Locate the cell with the specified text and output its (X, Y) center coordinate. 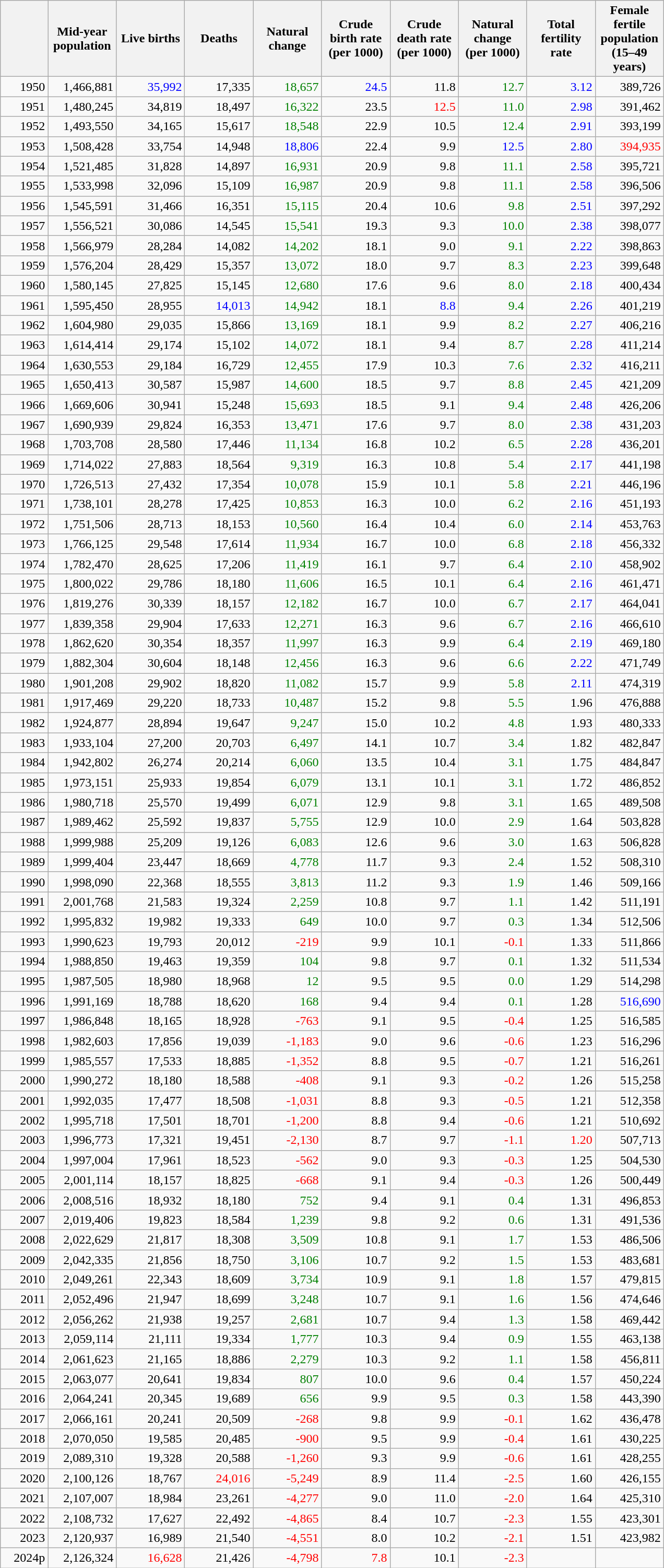
22,343 (150, 1280)
2.14 (561, 524)
2,126,324 (82, 1558)
451,193 (630, 504)
29,184 (150, 365)
1,650,413 (82, 385)
1,466,881 (82, 87)
423,301 (630, 1518)
2,008,516 (82, 1200)
16,353 (219, 425)
1,986,848 (82, 1021)
486,852 (630, 782)
19,499 (219, 802)
19,324 (219, 902)
1953 (24, 146)
496,853 (630, 1200)
16.5 (356, 583)
423,982 (630, 1538)
1992 (24, 921)
12 (287, 981)
14,897 (219, 166)
1987 (24, 822)
20,588 (219, 1458)
450,224 (630, 1379)
26,274 (150, 763)
1990 (24, 882)
22,492 (219, 1518)
399,648 (630, 265)
11,419 (287, 564)
19,689 (219, 1399)
507,713 (630, 1140)
18,701 (219, 1120)
14,545 (219, 226)
1975 (24, 583)
18,767 (150, 1478)
34,819 (150, 107)
1973 (24, 544)
1,714,022 (82, 464)
1,521,485 (82, 166)
19,834 (219, 1379)
19,333 (219, 921)
Deaths (219, 39)
28,894 (150, 723)
-1,200 (287, 1120)
21,583 (150, 902)
6.5 (493, 444)
406,216 (630, 325)
18,548 (287, 126)
12,182 (287, 603)
476,888 (630, 703)
-219 (287, 942)
482,847 (630, 743)
12,456 (287, 663)
2,061,623 (82, 1359)
-5,249 (287, 1478)
2,681 (287, 1319)
16.8 (356, 444)
474,319 (630, 683)
2.21 (561, 484)
10.5 (424, 126)
15,115 (287, 206)
1957 (24, 226)
18,820 (219, 683)
489,508 (630, 802)
-2,130 (287, 1140)
446,196 (630, 484)
2022 (24, 1518)
1.82 (561, 743)
7.8 (356, 1558)
1994 (24, 962)
24,016 (219, 1478)
3.4 (493, 743)
389,726 (630, 87)
1,669,606 (82, 405)
1,990,272 (82, 1081)
20,485 (219, 1438)
17,335 (219, 87)
1.42 (561, 902)
19,982 (150, 921)
2,089,310 (82, 1458)
512,506 (630, 921)
2,049,261 (82, 1280)
1,901,208 (82, 683)
16.4 (356, 524)
23,447 (150, 862)
1,782,470 (82, 564)
18,165 (150, 1021)
436,201 (630, 444)
-268 (287, 1419)
1,917,469 (82, 703)
17,627 (150, 1518)
2,279 (287, 1359)
21,111 (150, 1339)
6,071 (287, 802)
2.98 (561, 107)
18,806 (287, 146)
1,933,104 (82, 743)
516,585 (630, 1021)
1.23 (561, 1041)
17,614 (219, 544)
1,996,773 (82, 1140)
6,497 (287, 743)
510,692 (630, 1120)
23,261 (219, 1498)
-900 (287, 1438)
1,995,832 (82, 921)
1999 (24, 1061)
18,497 (219, 107)
15.7 (356, 683)
29,904 (150, 623)
22,368 (150, 882)
19,126 (219, 842)
24.5 (356, 87)
19,837 (219, 822)
27,432 (150, 484)
-562 (287, 1160)
17,961 (150, 1160)
15,866 (219, 325)
12,455 (287, 365)
1.5 (493, 1259)
16,989 (150, 1538)
20,509 (219, 1419)
16,987 (287, 186)
Total fertility rate (561, 39)
458,902 (630, 564)
1,751,506 (82, 524)
428,255 (630, 1458)
13,072 (287, 265)
12.6 (356, 842)
Natural change (per 1000) (493, 39)
1983 (24, 743)
2.10 (561, 564)
649 (287, 921)
2,052,496 (82, 1300)
10,560 (287, 524)
2,056,262 (82, 1319)
10.9 (356, 1280)
19,647 (219, 723)
15,109 (219, 186)
12.4 (493, 126)
8.4 (356, 1518)
3,106 (287, 1259)
1962 (24, 325)
12.7 (493, 87)
15.2 (356, 703)
461,471 (630, 583)
1,738,101 (82, 504)
1985 (24, 782)
-763 (287, 1021)
441,198 (630, 464)
469,180 (630, 643)
1981 (24, 703)
18,555 (219, 882)
2.48 (561, 405)
25,933 (150, 782)
511,191 (630, 902)
486,506 (630, 1239)
11,606 (287, 583)
29,824 (150, 425)
511,534 (630, 962)
11,082 (287, 683)
479,815 (630, 1280)
30,587 (150, 385)
2,022,629 (82, 1239)
18,148 (219, 663)
17,425 (219, 504)
1,630,553 (82, 365)
17,856 (150, 1041)
1.56 (561, 1300)
3,734 (287, 1280)
1988 (24, 842)
13,169 (287, 325)
Crude death rate (per 1000) (424, 39)
2007 (24, 1220)
10,078 (287, 484)
15,987 (219, 385)
28,278 (150, 504)
2.11 (561, 683)
30,086 (150, 226)
27,825 (150, 285)
453,763 (630, 524)
18,788 (150, 1001)
10.6 (424, 206)
14.1 (356, 743)
2013 (24, 1339)
1,819,276 (82, 603)
2006 (24, 1200)
1.32 (561, 962)
2001 (24, 1101)
21,165 (150, 1359)
1998 (24, 1041)
28,955 (150, 306)
1.34 (561, 921)
-4,865 (287, 1518)
19,257 (219, 1319)
474,646 (630, 1300)
15,248 (219, 405)
15,102 (219, 345)
18,733 (219, 703)
18,825 (219, 1180)
18,609 (219, 1280)
15.9 (356, 484)
16,931 (287, 166)
1,882,304 (82, 663)
1.3 (493, 1319)
1954 (24, 166)
1,973,151 (82, 782)
11.8 (424, 87)
2.27 (561, 325)
1961 (24, 306)
6.8 (493, 544)
-0.7 (493, 1061)
2004 (24, 1160)
9,319 (287, 464)
1,839,358 (82, 623)
491,536 (630, 1220)
1,766,125 (82, 544)
2,063,077 (82, 1379)
8.3 (493, 265)
1.75 (561, 763)
27,883 (150, 464)
456,811 (630, 1359)
6,060 (287, 763)
19,328 (150, 1458)
17,533 (150, 1061)
18,357 (219, 643)
15,357 (219, 265)
18,564 (219, 464)
18,153 (219, 524)
30,941 (150, 405)
2017 (24, 1419)
21,540 (219, 1538)
8.2 (493, 325)
2000 (24, 1081)
1965 (24, 385)
2,059,114 (82, 1339)
1996 (24, 1001)
2.45 (561, 385)
2002 (24, 1120)
18,932 (150, 1200)
2011 (24, 1300)
29,035 (150, 325)
1,239 (287, 1220)
512,358 (630, 1101)
35,992 (150, 87)
19,463 (150, 962)
397,292 (630, 206)
1984 (24, 763)
500,449 (630, 1180)
1,999,988 (82, 842)
18,984 (150, 1498)
19,359 (219, 962)
13,471 (287, 425)
1986 (24, 802)
1993 (24, 942)
431,203 (630, 425)
30,604 (150, 663)
1,703,708 (82, 444)
1,566,979 (82, 245)
2.51 (561, 206)
29,548 (150, 544)
1980 (24, 683)
1.63 (561, 842)
3,248 (287, 1300)
104 (287, 962)
2.80 (561, 146)
2008 (24, 1239)
20,012 (219, 942)
28,625 (150, 564)
411,214 (630, 345)
1,556,521 (82, 226)
18,886 (219, 1359)
13.5 (356, 763)
16,351 (219, 206)
1.6 (493, 1300)
12,680 (287, 285)
421,209 (630, 385)
18,699 (219, 1300)
1970 (24, 484)
0.0 (493, 981)
2.91 (561, 126)
1959 (24, 265)
2,019,406 (82, 1220)
20,241 (150, 1419)
6.6 (493, 663)
-4,277 (287, 1498)
1964 (24, 365)
1,990,623 (82, 942)
456,332 (630, 544)
1,604,980 (82, 325)
18,750 (219, 1259)
20,214 (219, 763)
14,072 (287, 345)
1.29 (561, 981)
1,614,414 (82, 345)
1974 (24, 564)
19,823 (150, 1220)
-0.5 (493, 1101)
752 (287, 1200)
28,429 (150, 265)
16,729 (219, 365)
21,426 (219, 1558)
-2.5 (493, 1478)
29,902 (150, 683)
1,690,939 (82, 425)
16.1 (356, 564)
1969 (24, 464)
2.4 (493, 862)
33,754 (150, 146)
1.60 (561, 1478)
1963 (24, 345)
9,247 (287, 723)
2018 (24, 1438)
1.28 (561, 1001)
1978 (24, 643)
21,856 (150, 1259)
807 (287, 1379)
31,466 (150, 206)
1966 (24, 405)
2.19 (561, 643)
5.4 (493, 464)
-408 (287, 1081)
1982 (24, 723)
480,333 (630, 723)
1.62 (561, 1419)
19,854 (219, 782)
19,793 (150, 942)
2009 (24, 1259)
27,200 (150, 743)
2,042,335 (82, 1259)
17.9 (356, 365)
436,478 (630, 1419)
Mid-year population (82, 39)
-1.1 (493, 1140)
17,501 (150, 1120)
2,120,937 (82, 1538)
28,580 (150, 444)
1,726,513 (82, 484)
469,442 (630, 1319)
1,508,428 (82, 146)
0.6 (493, 1220)
2.32 (561, 365)
656 (287, 1399)
18,508 (219, 1101)
1,862,620 (82, 643)
11.4 (424, 1478)
1,998,090 (82, 882)
1956 (24, 206)
514,298 (630, 981)
29,786 (150, 583)
1.52 (561, 862)
14,600 (287, 385)
15,693 (287, 405)
17,354 (219, 484)
18,669 (219, 862)
18,928 (219, 1021)
1,533,998 (82, 186)
-2.1 (493, 1538)
1,580,145 (82, 285)
1,997,004 (82, 1160)
-4,551 (287, 1538)
2,108,732 (82, 1518)
1,924,877 (82, 723)
511,866 (630, 942)
516,261 (630, 1061)
2003 (24, 1140)
6.0 (493, 524)
Live births (150, 39)
11.7 (356, 862)
1,985,557 (82, 1061)
14,942 (287, 306)
21,947 (150, 1300)
401,219 (630, 306)
443,390 (630, 1399)
14,082 (219, 245)
2020 (24, 1478)
3,813 (287, 882)
1,576,204 (82, 265)
2.23 (561, 265)
1,800,022 (82, 583)
21,938 (150, 1319)
10,853 (287, 504)
516,296 (630, 1041)
2.26 (561, 306)
28,713 (150, 524)
15.0 (356, 723)
425,310 (630, 1498)
28,284 (150, 245)
1955 (24, 186)
2010 (24, 1280)
20,641 (150, 1379)
430,225 (630, 1438)
-1,183 (287, 1041)
1.51 (561, 1538)
7.6 (493, 365)
-2.0 (493, 1498)
1950 (24, 87)
168 (287, 1001)
1,545,591 (82, 206)
484,847 (630, 763)
503,828 (630, 822)
17,633 (219, 623)
395,721 (630, 166)
426,206 (630, 405)
1,991,169 (82, 1001)
1.7 (493, 1239)
-0.2 (493, 1081)
2024p (24, 1558)
18,968 (219, 981)
516,690 (630, 1001)
471,749 (630, 663)
16,628 (150, 1558)
1952 (24, 126)
2,066,161 (82, 1419)
20,345 (150, 1399)
1,777 (287, 1339)
11,934 (287, 544)
14,948 (219, 146)
1951 (24, 107)
398,863 (630, 245)
18,588 (219, 1081)
11.2 (356, 882)
1976 (24, 603)
19,585 (150, 1438)
-1,260 (287, 1458)
1972 (24, 524)
1.46 (561, 882)
30,354 (150, 643)
2,107,007 (82, 1498)
400,434 (630, 285)
19.3 (356, 226)
0.9 (493, 1339)
34,165 (150, 126)
23.5 (356, 107)
1989 (24, 862)
2015 (24, 1379)
13.1 (356, 782)
1.8 (493, 1280)
6.2 (493, 504)
Female fertile population (15–49 years) (630, 39)
426,155 (630, 1478)
1997 (24, 1021)
11,997 (287, 643)
2014 (24, 1359)
16,322 (287, 107)
-1,031 (287, 1101)
14,202 (287, 245)
12,271 (287, 623)
1.20 (561, 1140)
515,258 (630, 1081)
2021 (24, 1498)
416,211 (630, 365)
15,541 (287, 226)
1,988,850 (82, 962)
1,493,550 (82, 126)
1,999,404 (82, 862)
17,321 (150, 1140)
31,828 (150, 166)
3,509 (287, 1239)
2019 (24, 1458)
17,206 (219, 564)
1.93 (561, 723)
19,334 (219, 1339)
-1,352 (287, 1061)
25,209 (150, 842)
2,070,050 (82, 1438)
-668 (287, 1180)
1.33 (561, 942)
504,530 (630, 1160)
508,310 (630, 862)
393,199 (630, 126)
6,083 (287, 842)
506,828 (630, 842)
Crude birth rate (per 1000) (356, 39)
14,013 (219, 306)
-4,798 (287, 1558)
1968 (24, 444)
29,220 (150, 703)
2,100,126 (82, 1478)
11,134 (287, 444)
1,989,462 (82, 822)
6,079 (287, 782)
5.5 (493, 703)
396,506 (630, 186)
483,681 (630, 1259)
1.65 (561, 802)
18.0 (356, 265)
4.8 (493, 723)
394,935 (630, 146)
2023 (24, 1538)
1,980,718 (82, 802)
20.4 (356, 206)
2,064,241 (82, 1399)
3.0 (493, 842)
1,992,035 (82, 1101)
1,942,802 (82, 763)
2,001,768 (82, 902)
1,480,245 (82, 107)
5,755 (287, 822)
21,817 (150, 1239)
1,987,505 (82, 981)
18,980 (150, 981)
18,885 (219, 1061)
19,039 (219, 1041)
22.9 (356, 126)
15,617 (219, 126)
1958 (24, 245)
2012 (24, 1319)
391,462 (630, 107)
18,657 (287, 87)
1971 (24, 504)
1967 (24, 425)
1.96 (561, 703)
32,096 (150, 186)
1.9 (493, 882)
17,446 (219, 444)
25,570 (150, 802)
2,259 (287, 902)
2005 (24, 1180)
1,595,450 (82, 306)
1991 (24, 902)
1960 (24, 285)
15,145 (219, 285)
29,174 (150, 345)
18,620 (219, 1001)
22.4 (356, 146)
18,584 (219, 1220)
18,523 (219, 1160)
1,995,718 (82, 1120)
509,166 (630, 882)
1979 (24, 663)
1.72 (561, 782)
18,308 (219, 1239)
2.9 (493, 822)
20,703 (219, 743)
Natural change (287, 39)
4,778 (287, 862)
1977 (24, 623)
398,077 (630, 226)
19,451 (219, 1140)
10,487 (287, 703)
1995 (24, 981)
2016 (24, 1399)
463,138 (630, 1339)
3.12 (561, 87)
17,477 (150, 1101)
466,610 (630, 623)
464,041 (630, 603)
25,592 (150, 822)
8.9 (356, 1478)
2,001,114 (82, 1180)
1,982,603 (82, 1041)
30,339 (150, 603)
